Output the [X, Y] coordinate of the center of the cell containing the given text.  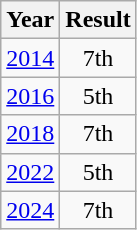
2024 [30, 210]
2022 [30, 172]
Year [30, 20]
2014 [30, 58]
Result [98, 20]
2018 [30, 134]
2016 [30, 96]
